Scan for the cell matching the given text and deliver its [x, y] coordinate at center. 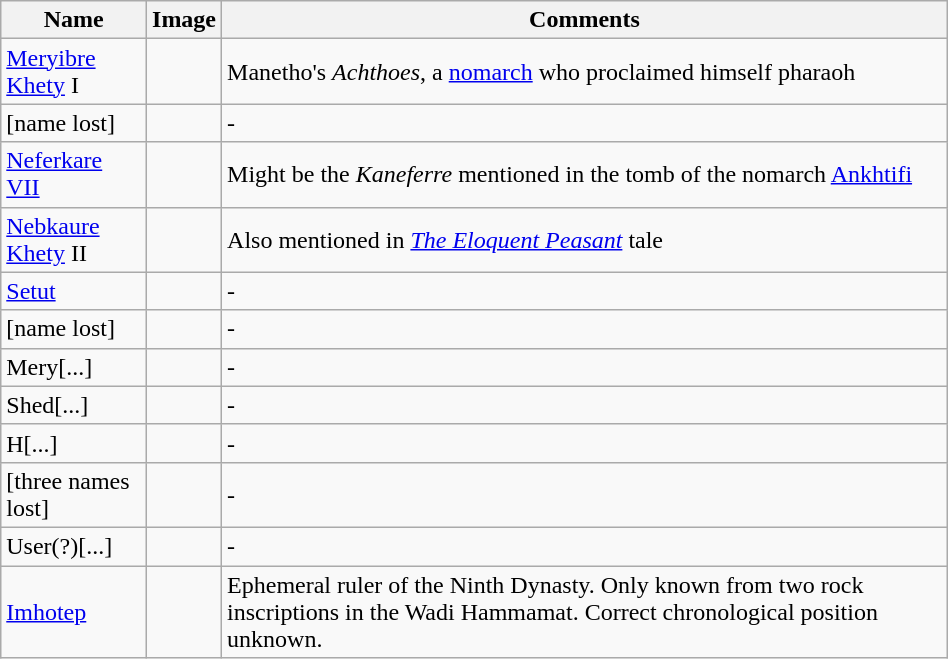
[three names lost] [74, 494]
H[...] [74, 443]
Also mentioned in The Eloquent Peasant tale [585, 240]
Nebkaure Khety II [74, 240]
Meryibre Khety I [74, 72]
Might be the Kaneferre mentioned in the tomb of the nomarch Ankhtifi [585, 174]
Ephemeral ruler of the Ninth Dynasty. Only known from two rock inscriptions in the Wadi Hammamat. Correct chronological position unknown. [585, 612]
Image [184, 20]
Name [74, 20]
User(?)[...] [74, 546]
Shed[...] [74, 405]
Comments [585, 20]
Setut [74, 291]
Mery[...] [74, 367]
Imhotep [74, 612]
Manetho's Achthoes, a nomarch who proclaimed himself pharaoh [585, 72]
Neferkare VII [74, 174]
